Locate the cell with the specified text and output its [x, y] center coordinate. 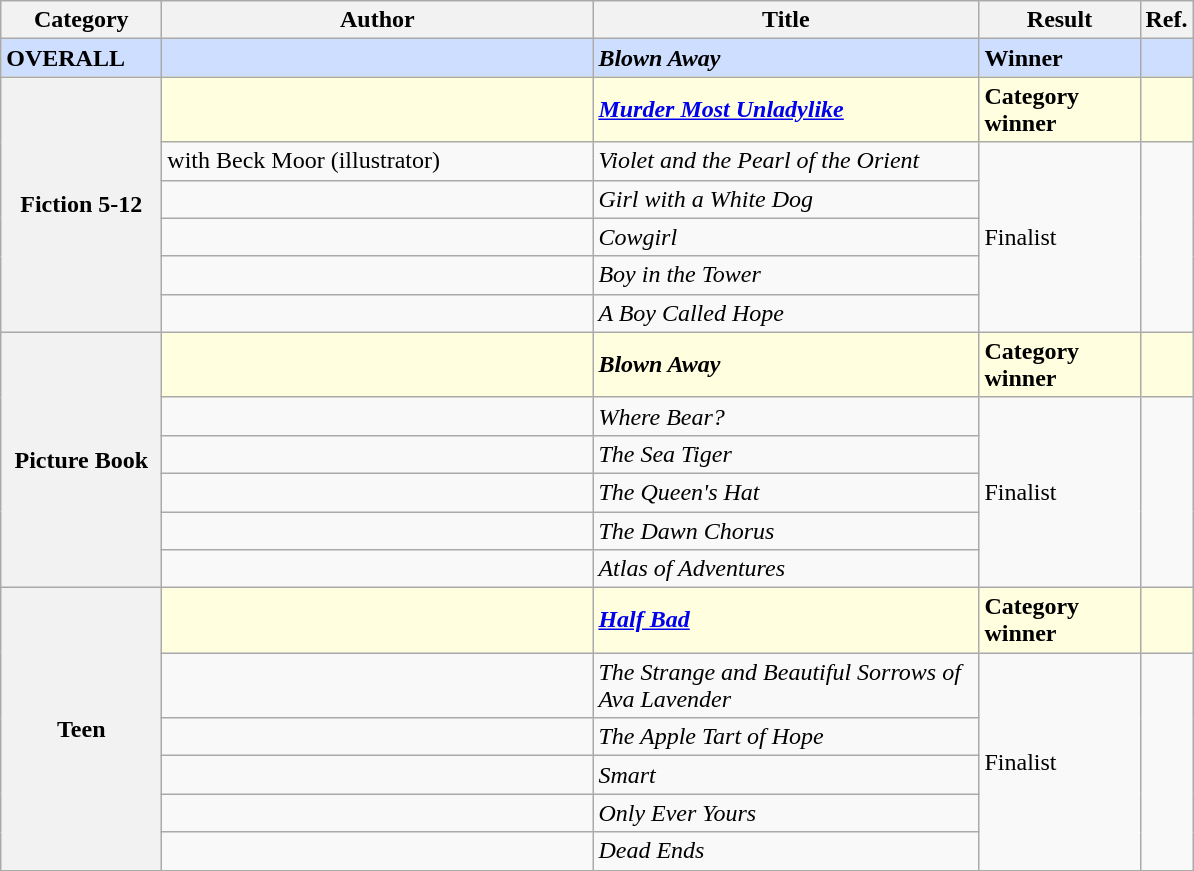
Murder Most Unladylike [786, 110]
The Queen's Hat [786, 492]
Fiction 5-12 [82, 204]
Author [378, 20]
Where Bear? [786, 416]
Girl with a White Dog [786, 199]
The Strange and Beautiful Sorrows of Ava Lavender [786, 686]
Atlas of Adventures [786, 569]
The Sea Tiger [786, 454]
Winner [1060, 58]
Result [1060, 20]
Category [82, 20]
Boy in the Tower [786, 275]
Picture Book [82, 460]
Cowgirl [786, 237]
Half Bad [786, 620]
Violet and the Pearl of the Orient [786, 161]
A Boy Called Hope [786, 313]
The Dawn Chorus [786, 531]
Smart [786, 775]
Only Ever Yours [786, 813]
with Beck Moor (illustrator) [378, 161]
The Apple Tart of Hope [786, 737]
Ref. [1166, 20]
Dead Ends [786, 851]
Teen [82, 729]
OVERALL [82, 58]
Title [786, 20]
